Scan for the cell matching the given text and deliver its (x, y) coordinate at center. 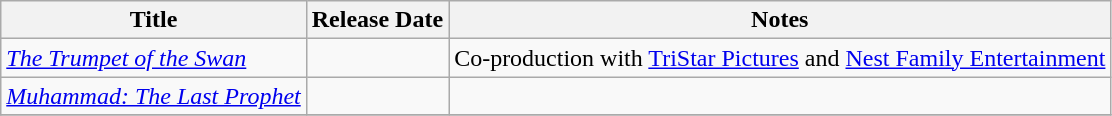
The Trumpet of the Swan (154, 58)
Co-production with TriStar Pictures and Nest Family Entertainment (780, 58)
Muhammad: The Last Prophet (154, 96)
Release Date (377, 20)
Notes (780, 20)
Title (154, 20)
